Search for the cell housing the specified text and yield its [X, Y] center coordinate. 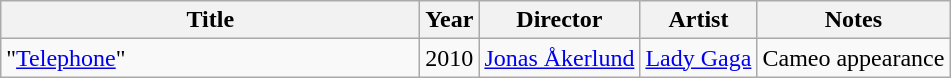
Jonas Åkerlund [560, 58]
Director [560, 20]
"Telephone" [210, 58]
Lady Gaga [698, 58]
Artist [698, 20]
Cameo appearance [854, 58]
Title [210, 20]
2010 [450, 58]
Year [450, 20]
Notes [854, 20]
